Provide the [x, y] coordinate of the cell's center where the given text is located.  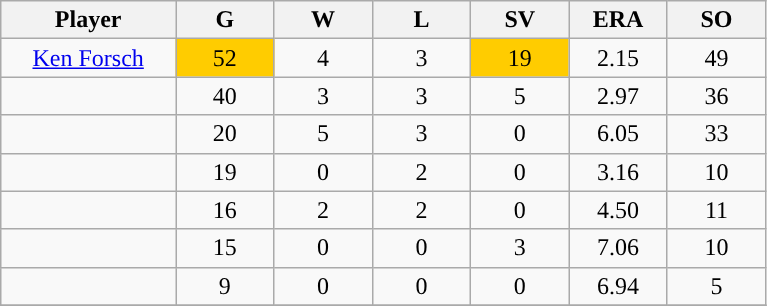
2.15 [618, 58]
16 [225, 210]
G [225, 20]
6.05 [618, 134]
ERA [618, 20]
49 [716, 58]
9 [225, 286]
4 [323, 58]
W [323, 20]
11 [716, 210]
20 [225, 134]
7.06 [618, 248]
15 [225, 248]
33 [716, 134]
40 [225, 96]
2.97 [618, 96]
L [421, 20]
36 [716, 96]
SO [716, 20]
3.16 [618, 172]
Ken Forsch [88, 58]
52 [225, 58]
6.94 [618, 286]
4.50 [618, 210]
SV [520, 20]
Player [88, 20]
